Output the (X, Y) coordinate of the center of the cell containing the given text.  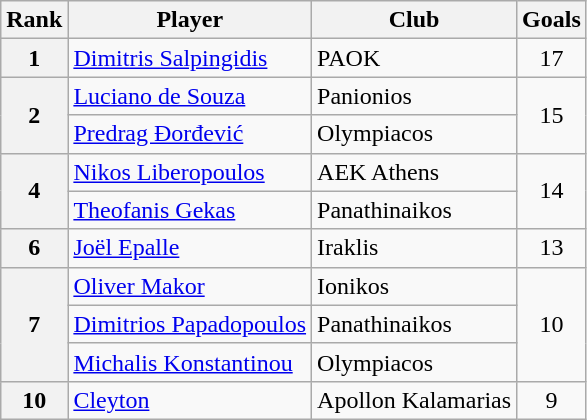
Nikos Liberopoulos (190, 172)
17 (552, 58)
Luciano de Souza (190, 96)
Goals (552, 20)
6 (34, 248)
Dimitrios Papadopoulos (190, 324)
7 (34, 324)
Theofanis Gekas (190, 210)
AEK Athens (414, 172)
PAOK (414, 58)
Predrag Đorđević (190, 134)
1 (34, 58)
15 (552, 115)
Dimitris Salpingidis (190, 58)
Player (190, 20)
Apollon Kalamarias (414, 400)
Joël Epalle (190, 248)
2 (34, 115)
Club (414, 20)
13 (552, 248)
Panionios (414, 96)
9 (552, 400)
Michalis Konstantinou (190, 362)
Oliver Makor (190, 286)
Iraklis (414, 248)
Ionikos (414, 286)
Rank (34, 20)
4 (34, 191)
Cleyton (190, 400)
14 (552, 191)
